Extract the [X, Y] coordinate from the center of the cell holding the provided text.  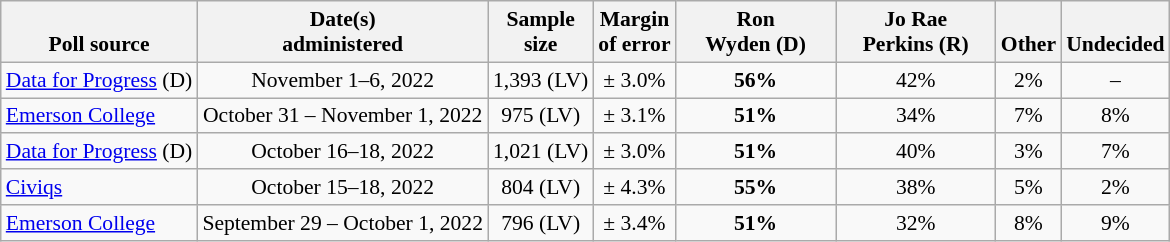
Civiqs [100, 187]
5% [1028, 187]
Date(s)administered [342, 32]
1,021 (LV) [540, 152]
38% [916, 187]
October 31 – November 1, 2022 [342, 116]
October 16–18, 2022 [342, 152]
42% [916, 80]
975 (LV) [540, 116]
October 15–18, 2022 [342, 187]
3% [1028, 152]
56% [756, 80]
Undecided [1115, 32]
1,393 (LV) [540, 80]
40% [916, 152]
34% [916, 116]
September 29 – October 1, 2022 [342, 223]
32% [916, 223]
RonWyden (D) [756, 32]
Poll source [100, 32]
55% [756, 187]
9% [1115, 223]
Samplesize [540, 32]
Marginof error [634, 32]
– [1115, 80]
Other [1028, 32]
804 (LV) [540, 187]
796 (LV) [540, 223]
November 1–6, 2022 [342, 80]
± 3.1% [634, 116]
± 3.4% [634, 223]
± 4.3% [634, 187]
Jo RaePerkins (R) [916, 32]
